Extract the (X, Y) coordinate from the center of the cell holding the provided text.  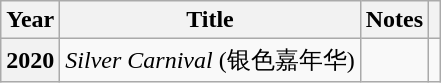
Silver Carnival (银色嘉年华) (210, 60)
2020 (30, 60)
Year (30, 20)
Notes (394, 20)
Title (210, 20)
